Extract the (X, Y) coordinate from the center of the cell holding the provided text.  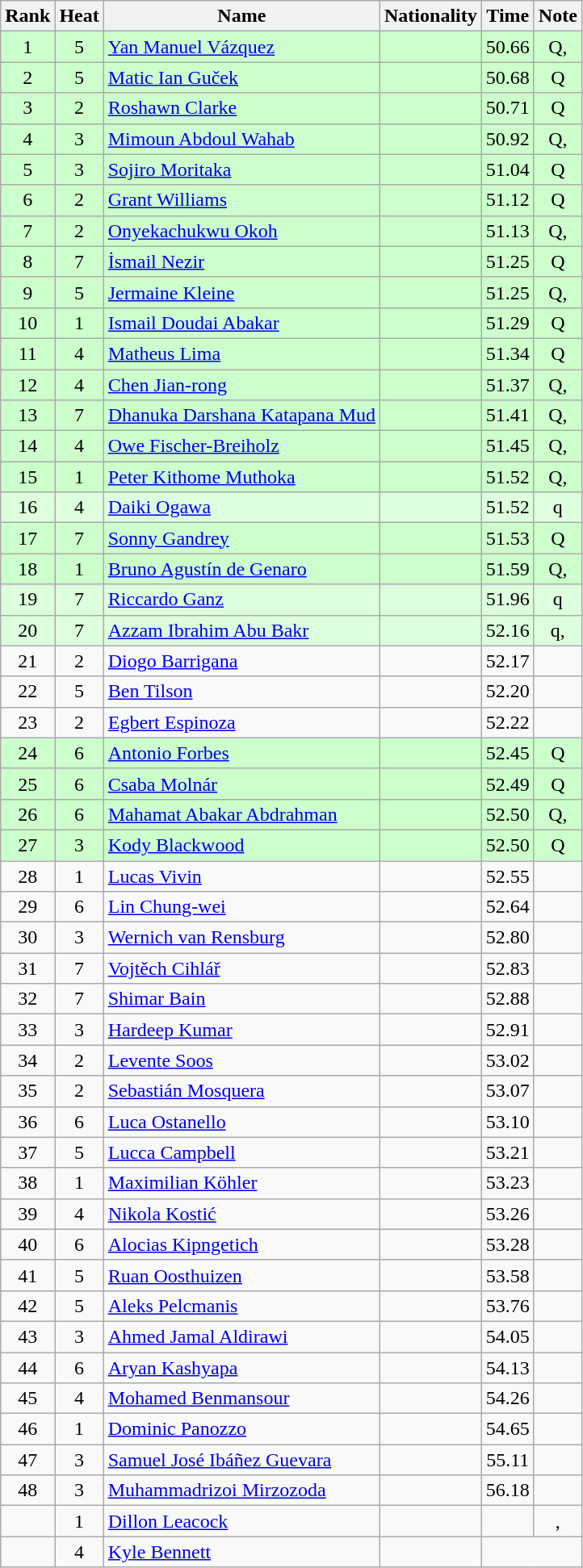
Shimar Bain (241, 999)
50.66 (507, 47)
52.64 (507, 907)
52.49 (507, 784)
Owe Fischer-Breiholz (241, 446)
52.17 (507, 661)
Daiki Ogawa (241, 508)
56.18 (507, 1491)
Onyekachukwu Okoh (241, 231)
8 (27, 261)
16 (27, 508)
Kody Blackwood (241, 845)
22 (27, 692)
10 (27, 323)
Mahamat Abakar Abdrahman (241, 814)
53.02 (507, 1060)
51.96 (507, 600)
Csaba Molnár (241, 784)
51.37 (507, 385)
50.71 (507, 108)
Maximilian Köhler (241, 1183)
54.13 (507, 1368)
31 (27, 968)
Dillon Leacock (241, 1521)
Ben Tilson (241, 692)
50.68 (507, 77)
Alocias Kipngetich (241, 1244)
Riccardo Ganz (241, 600)
37 (27, 1152)
Grant Williams (241, 200)
53.21 (507, 1152)
53.23 (507, 1183)
27 (27, 845)
Name (241, 16)
46 (27, 1429)
42 (27, 1306)
Roshawn Clarke (241, 108)
51.59 (507, 569)
Dominic Panozzo (241, 1429)
Matheus Lima (241, 353)
Ismail Doudai Abakar (241, 323)
51.12 (507, 200)
51.13 (507, 231)
26 (27, 814)
34 (27, 1060)
İsmail Nezir (241, 261)
54.65 (507, 1429)
17 (27, 538)
Heat (79, 16)
18 (27, 569)
12 (27, 385)
Kyle Bennett (241, 1552)
Nikola Kostić (241, 1214)
52.55 (507, 876)
38 (27, 1183)
52.83 (507, 968)
54.26 (507, 1399)
Rank (27, 16)
36 (27, 1122)
53.58 (507, 1275)
21 (27, 661)
51.04 (507, 169)
Antonio Forbes (241, 753)
Time (507, 16)
Diogo Barrigana (241, 661)
50.92 (507, 139)
48 (27, 1491)
Sonny Gandrey (241, 538)
23 (27, 722)
Chen Jian-rong (241, 385)
Note (557, 16)
51.53 (507, 538)
52.88 (507, 999)
51.41 (507, 416)
11 (27, 353)
20 (27, 630)
Ahmed Jamal Aldirawi (241, 1336)
52.91 (507, 1030)
Luca Ostanello (241, 1122)
24 (27, 753)
41 (27, 1275)
Bruno Agustín de Genaro (241, 569)
52.20 (507, 692)
53.07 (507, 1091)
15 (27, 477)
Muhammadrizoi Mirzozoda (241, 1491)
Mohamed Benmansour (241, 1399)
q, (557, 630)
13 (27, 416)
47 (27, 1460)
30 (27, 938)
35 (27, 1091)
Dhanuka Darshana Katapana Mud (241, 416)
Aleks Pelcmanis (241, 1306)
14 (27, 446)
Vojtěch Cihlář (241, 968)
53.28 (507, 1244)
Egbert Espinoza (241, 722)
51.34 (507, 353)
Lucca Campbell (241, 1152)
Azzam Ibrahim Abu Bakr (241, 630)
29 (27, 907)
Ruan Oosthuizen (241, 1275)
, (557, 1521)
Sojiro Moritaka (241, 169)
Sebastián Mosquera (241, 1091)
52.80 (507, 938)
Samuel José Ibáñez Guevara (241, 1460)
44 (27, 1368)
Jermaine Kleine (241, 292)
19 (27, 600)
45 (27, 1399)
Lin Chung-wei (241, 907)
53.10 (507, 1122)
52.22 (507, 722)
40 (27, 1244)
52.16 (507, 630)
53.26 (507, 1214)
52.45 (507, 753)
53.76 (507, 1306)
39 (27, 1214)
Mimoun Abdoul Wahab (241, 139)
25 (27, 784)
Peter Kithome Muthoka (241, 477)
9 (27, 292)
Hardeep Kumar (241, 1030)
51.45 (507, 446)
Aryan Kashyapa (241, 1368)
43 (27, 1336)
Yan Manuel Vázquez (241, 47)
Levente Soos (241, 1060)
55.11 (507, 1460)
54.05 (507, 1336)
32 (27, 999)
51.29 (507, 323)
Matic Ian Guček (241, 77)
Nationality (431, 16)
Lucas Vivin (241, 876)
Wernich van Rensburg (241, 938)
28 (27, 876)
33 (27, 1030)
